Determine the [X, Y] coordinate at the center of the cell enclosing the given text.  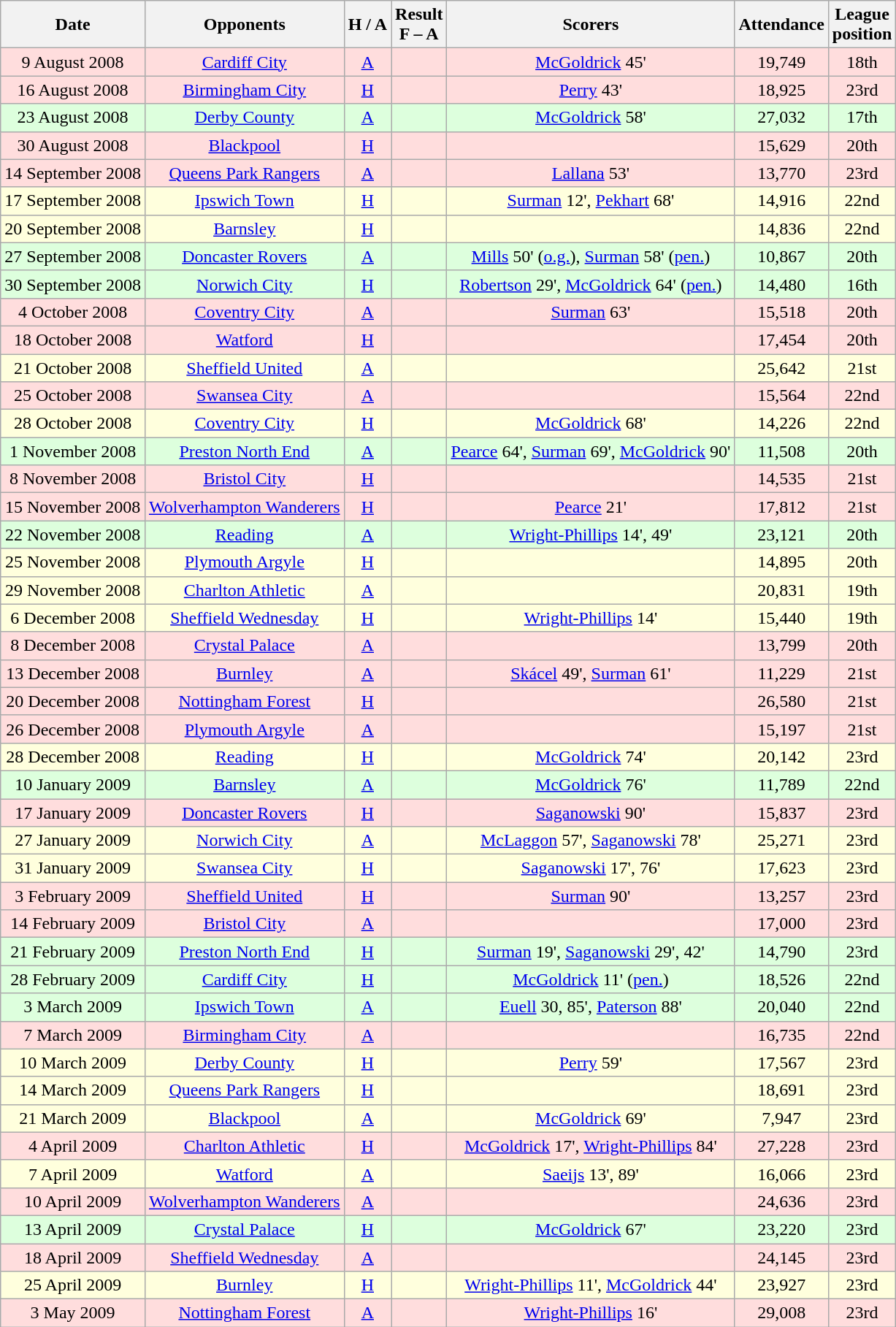
13,257 [781, 896]
3 May 2009 [73, 1313]
20,040 [781, 1007]
27 September 2008 [73, 256]
28 February 2009 [73, 979]
8 November 2008 [73, 479]
Scorers [591, 25]
14,895 [781, 562]
16,735 [781, 1035]
Saeijs 13', 89' [591, 1174]
Skácel 49', Surman 61' [591, 673]
3 February 2009 [73, 896]
21 February 2009 [73, 952]
26,580 [781, 701]
Wright-Phillips 16' [591, 1313]
Perry 43' [591, 90]
H / A [367, 25]
Euell 30, 85', Paterson 88' [591, 1007]
31 January 2009 [73, 868]
Wright-Phillips 11', McGoldrick 44' [591, 1285]
McGoldrick 58' [591, 118]
McGoldrick 17', Wright-Phillips 84' [591, 1146]
13,799 [781, 646]
Perry 59' [591, 1063]
9 August 2008 [73, 62]
10 March 2009 [73, 1063]
14,535 [781, 479]
20,142 [781, 757]
11,229 [781, 673]
18,691 [781, 1090]
16th [862, 284]
Pearce 21' [591, 507]
4 October 2008 [73, 312]
8 December 2008 [73, 646]
11,508 [781, 451]
Pearce 64', Surman 69', McGoldrick 90' [591, 451]
McGoldrick 67' [591, 1229]
McGoldrick 11' (pen.) [591, 979]
Leagueposition [862, 25]
Wright-Phillips 14' [591, 618]
Surman 19', Saganowski 29', 42' [591, 952]
27 January 2009 [73, 841]
Surman 63' [591, 312]
28 December 2008 [73, 757]
14,916 [781, 201]
20 September 2008 [73, 229]
Wright-Phillips 14', 49' [591, 535]
14 September 2008 [73, 173]
29 November 2008 [73, 590]
16 August 2008 [73, 90]
14 March 2009 [73, 1090]
23,220 [781, 1229]
McGoldrick 45' [591, 62]
23,927 [781, 1285]
15,518 [781, 312]
20,831 [781, 590]
Attendance [781, 25]
McGoldrick 76' [591, 784]
17,623 [781, 868]
18,526 [781, 979]
23,121 [781, 535]
7,947 [781, 1118]
15,564 [781, 396]
Mills 50' (o.g.), Surman 58' (pen.) [591, 256]
6 December 2008 [73, 618]
14,836 [781, 229]
17,000 [781, 924]
15,629 [781, 145]
Robertson 29', McGoldrick 64' (pen.) [591, 284]
25,271 [781, 841]
17,454 [781, 340]
10 April 2009 [73, 1201]
13 December 2008 [73, 673]
25 April 2009 [73, 1285]
18,925 [781, 90]
McGoldrick 68' [591, 424]
17,567 [781, 1063]
20 December 2008 [73, 701]
10,867 [781, 256]
24,636 [781, 1201]
22 November 2008 [73, 535]
Opponents [244, 25]
18 October 2008 [73, 340]
McLaggon 57', Saganowski 78' [591, 841]
14 February 2009 [73, 924]
15,197 [781, 729]
Lallana 53' [591, 173]
17 September 2008 [73, 201]
17 January 2009 [73, 813]
29,008 [781, 1313]
3 March 2009 [73, 1007]
30 August 2008 [73, 145]
10 January 2009 [73, 784]
25 October 2008 [73, 396]
16,066 [781, 1174]
15,837 [781, 813]
7 April 2009 [73, 1174]
30 September 2008 [73, 284]
21 March 2009 [73, 1118]
28 October 2008 [73, 424]
19,749 [781, 62]
14,480 [781, 284]
Date [73, 25]
26 December 2008 [73, 729]
Saganowski 17', 76' [591, 868]
ResultF – A [419, 25]
14,226 [781, 424]
11,789 [781, 784]
McGoldrick 74' [591, 757]
18th [862, 62]
24,145 [781, 1257]
7 March 2009 [73, 1035]
13,770 [781, 173]
4 April 2009 [73, 1146]
Surman 12', Pekhart 68' [591, 201]
Saganowski 90' [591, 813]
27,228 [781, 1146]
McGoldrick 69' [591, 1118]
14,790 [781, 952]
1 November 2008 [73, 451]
25 November 2008 [73, 562]
17th [862, 118]
15 November 2008 [73, 507]
13 April 2009 [73, 1229]
23 August 2008 [73, 118]
Surman 90' [591, 896]
17,812 [781, 507]
25,642 [781, 367]
27,032 [781, 118]
21 October 2008 [73, 367]
18 April 2009 [73, 1257]
15,440 [781, 618]
